Identify which cell holds the provided text, then report its [X, Y] central coordinate. 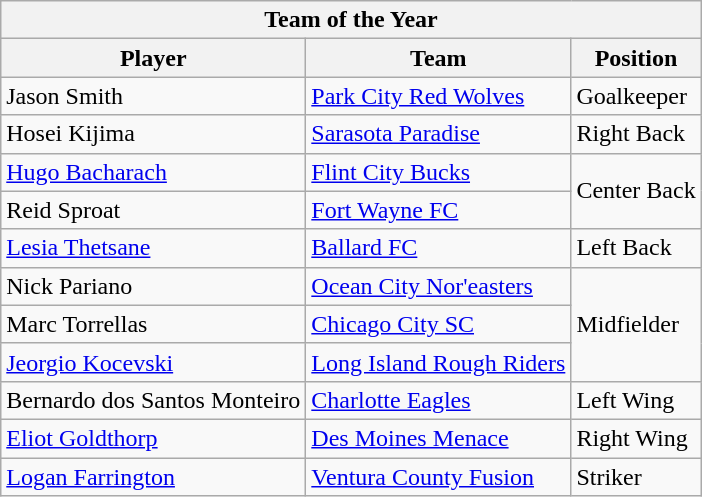
Player [154, 58]
Park City Red Wolves [438, 96]
Ocean City Nor'easters [438, 286]
Team of the Year [351, 20]
Hugo Bacharach [154, 172]
Midfielder [636, 324]
Position [636, 58]
Marc Torrellas [154, 324]
Striker [636, 477]
Center Back [636, 191]
Flint City Bucks [438, 172]
Fort Wayne FC [438, 210]
Chicago City SC [438, 324]
Goalkeeper [636, 96]
Ballard FC [438, 248]
Jason Smith [154, 96]
Lesia Thetsane [154, 248]
Left Wing [636, 400]
Logan Farrington [154, 477]
Reid Sproat [154, 210]
Des Moines Menace [438, 438]
Jeorgio Kocevski [154, 362]
Long Island Rough Riders [438, 362]
Charlotte Eagles [438, 400]
Sarasota Paradise [438, 134]
Team [438, 58]
Nick Pariano [154, 286]
Right Wing [636, 438]
Ventura County Fusion [438, 477]
Right Back [636, 134]
Eliot Goldthorp [154, 438]
Hosei Kijima [154, 134]
Left Back [636, 248]
Bernardo dos Santos Monteiro [154, 400]
